Return the [x, y] coordinate for the center point of the cell that contains the specified text.  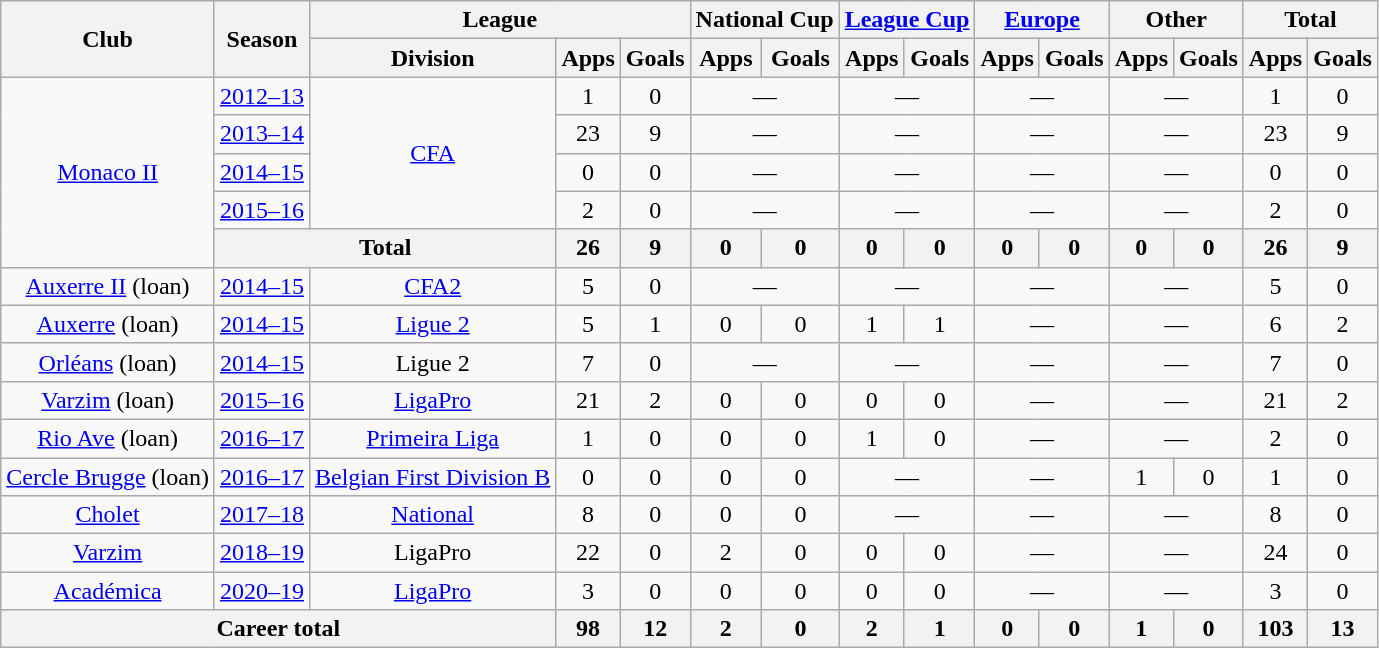
Orléans (loan) [108, 362]
Europe [1042, 20]
2012–13 [262, 96]
2013–14 [262, 134]
League Cup [907, 20]
Club [108, 39]
Cercle Brugge (loan) [108, 477]
24 [1275, 553]
CFA2 [432, 286]
League [500, 20]
Monaco II [108, 172]
13 [1343, 629]
Varzim (loan) [108, 400]
2020–19 [262, 591]
Primeira Liga [432, 438]
Auxerre II (loan) [108, 286]
Other [1176, 20]
Season [262, 39]
Cholet [108, 515]
2017–18 [262, 515]
Belgian First Division B [432, 477]
National [432, 515]
22 [588, 553]
6 [1275, 324]
Auxerre (loan) [108, 324]
Division [432, 58]
National Cup [764, 20]
103 [1275, 629]
Career total [278, 629]
CFA [432, 153]
Varzim [108, 553]
Rio Ave (loan) [108, 438]
98 [588, 629]
Académica [108, 591]
12 [655, 629]
2018–19 [262, 553]
